From the cell containing the given text, extract its center point as (x, y) coordinate. 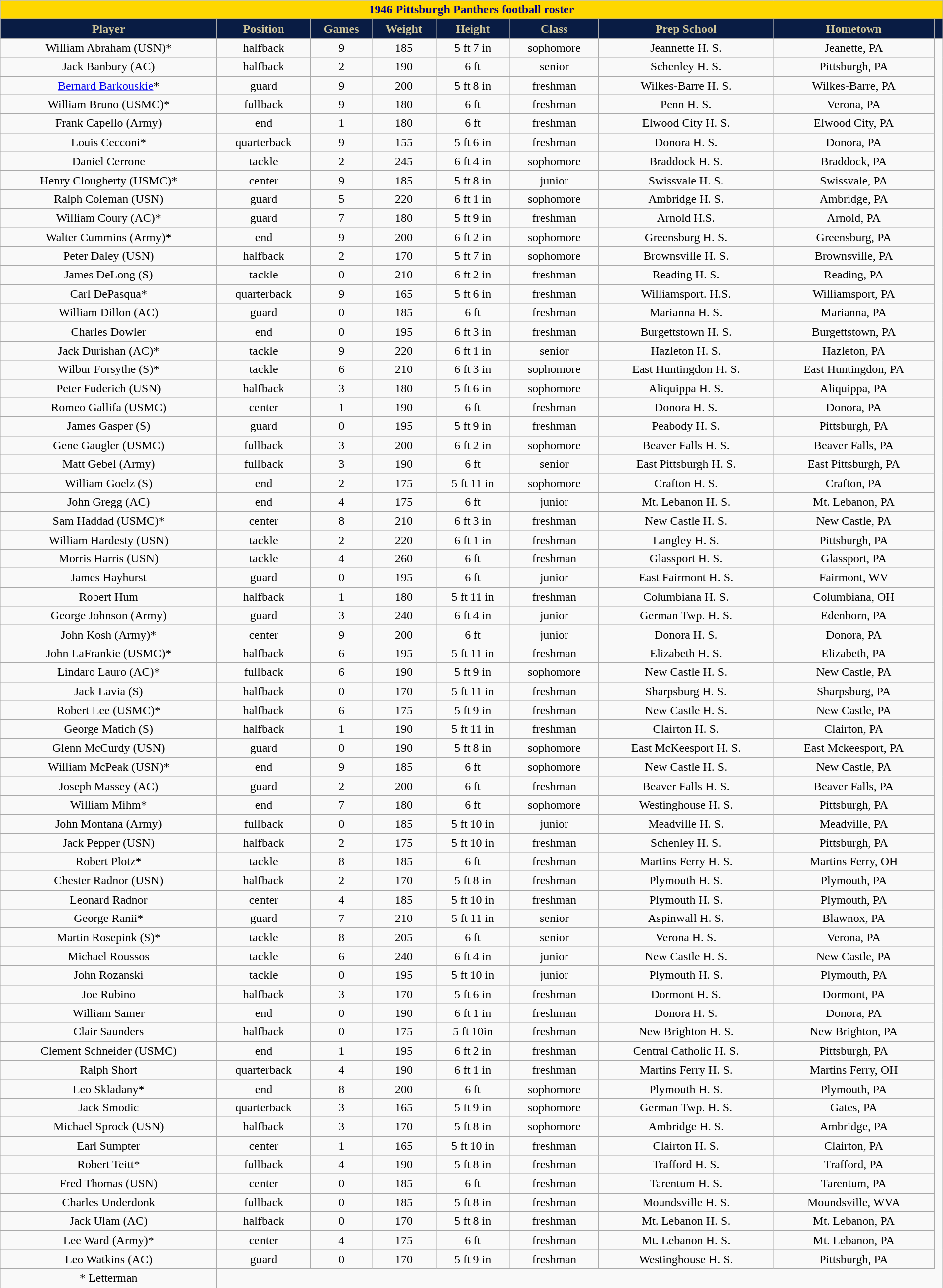
Jack Pepper (USN) (108, 843)
Games (341, 29)
Wilbur Forsythe (S)* (108, 369)
Elizabeth, PA (854, 653)
Glassport H. S. (686, 559)
Robert Teitt* (108, 1165)
Daniel Cerrone (108, 161)
William Samer (108, 1013)
Penn H. S. (686, 104)
Henry Clougherty (USMC)* (108, 180)
* Letterman (108, 1278)
John Rozanski (108, 975)
Jeannette H. S. (686, 48)
Chester Radnor (USN) (108, 881)
Sam Haddad (USMC)* (108, 521)
Crafton, PA (854, 483)
Burgettstown, PA (854, 332)
Martin Rosepink (S)* (108, 937)
Robert Lee (USMC)* (108, 710)
Weight (404, 29)
Glassport, PA (854, 559)
Louis Cecconi* (108, 142)
Player (108, 29)
East Mckeesport, PA (854, 748)
1946 Pittsburgh Panthers football roster (471, 10)
Ralph Short (108, 1070)
Glenn McCurdy (USN) (108, 748)
Walter Cummins (Army)* (108, 237)
Carl DePasqua* (108, 294)
Earl Sumpter (108, 1145)
John LaFrankie (USMC)* (108, 653)
New Brighton, PA (854, 1032)
Romeo Gallifa (USMC) (108, 407)
Prep School (686, 29)
5 ft 10in (472, 1032)
Trafford, PA (854, 1165)
Joe Rubino (108, 994)
Aliquippa, PA (854, 388)
Leo Watkins (AC) (108, 1259)
Lindaro Lauro (AC)* (108, 672)
Height (472, 29)
East Huntingdon H. S. (686, 369)
George Johnson (Army) (108, 616)
Tarentum, PA (854, 1184)
Dormont H. S. (686, 994)
Jack Lavia (S) (108, 691)
Morris Harris (USN) (108, 559)
William Bruno (USMC)* (108, 104)
260 (404, 559)
Sharpsburg H. S. (686, 691)
Position (264, 29)
Columbiana H. S. (686, 597)
Aliquippa H. S. (686, 388)
Gene Gaugler (USMC) (108, 445)
East Fairmont H. S. (686, 578)
Class (554, 29)
Jack Ulam (AC) (108, 1221)
Elwood City H. S. (686, 123)
Clair Saunders (108, 1032)
Peabody H. S. (686, 426)
James DeLong (S) (108, 275)
William Mihm* (108, 805)
Hometown (854, 29)
Dormont, PA (854, 994)
Arnold, PA (854, 218)
Clement Schneider (USMC) (108, 1051)
Jeanette, PA (854, 48)
Verona H. S. (686, 937)
John Kosh (Army)* (108, 635)
William Coury (AC)* (108, 218)
Peter Daley (USN) (108, 256)
William Hardesty (USN) (108, 540)
James Gasper (S) (108, 426)
Swissvale, PA (854, 180)
Fred Thomas (USN) (108, 1184)
Crafton H. S. (686, 483)
Sharpsburg, PA (854, 691)
James Hayhurst (108, 578)
Leonard Radnor (108, 900)
Greensburg, PA (854, 237)
East Pittsburgh H. S. (686, 464)
Michael Roussos (108, 956)
245 (404, 161)
Robert Hum (108, 597)
Blawnox, PA (854, 919)
Moundsville H. S. (686, 1202)
Langley H. S. (686, 540)
Jack Smodic (108, 1107)
New Brighton H. S. (686, 1032)
Peter Fuderich (USN) (108, 388)
East Huntingdon, PA (854, 369)
Swissvale H. S. (686, 180)
5 (341, 199)
Jack Durishan (AC)* (108, 351)
205 (404, 937)
William Abraham (USN)* (108, 48)
Bernard Barkouskie* (108, 86)
Joseph Massey (AC) (108, 786)
Edenborn, PA (854, 616)
Reading, PA (854, 275)
Tarentum H. S. (686, 1184)
East Pittsburgh, PA (854, 464)
Leo Skladany* (108, 1089)
Moundsville, WVA (854, 1202)
Matt Gebel (Army) (108, 464)
Trafford H. S. (686, 1165)
Greensburg H. S. (686, 237)
Reading H. S. (686, 275)
Aspinwall H. S. (686, 919)
155 (404, 142)
Robert Plotz* (108, 862)
Lee Ward (Army)* (108, 1240)
Meadville, PA (854, 824)
Elizabeth H. S. (686, 653)
Elwood City, PA (854, 123)
Hazleton H. S. (686, 351)
Wilkes-Barre, PA (854, 86)
Marianna, PA (854, 313)
Braddock, PA (854, 161)
Williamsport. H.S. (686, 294)
Brownsville H. S. (686, 256)
East McKeesport H. S. (686, 748)
Jack Banbury (AC) (108, 67)
Hazleton, PA (854, 351)
Michael Sprock (USN) (108, 1126)
Central Catholic H. S. (686, 1051)
Arnold H.S. (686, 218)
Brownsville, PA (854, 256)
Burgettstown H. S. (686, 332)
Columbiana, OH (854, 597)
Frank Capello (Army) (108, 123)
Ralph Coleman (USN) (108, 199)
Gates, PA (854, 1107)
Meadville H. S. (686, 824)
George Matich (S) (108, 729)
John Gregg (AC) (108, 502)
Charles Underdonk (108, 1202)
George Ranii* (108, 919)
William Goelz (S) (108, 483)
Charles Dowler (108, 332)
Williamsport, PA (854, 294)
Braddock H. S. (686, 161)
Marianna H. S. (686, 313)
Fairmont, WV (854, 578)
William Dillon (AC) (108, 313)
John Montana (Army) (108, 824)
William McPeak (USN)* (108, 767)
Wilkes-Barre H. S. (686, 86)
